Find where the given text appears and provide that cell's center as [x, y] coordinate. 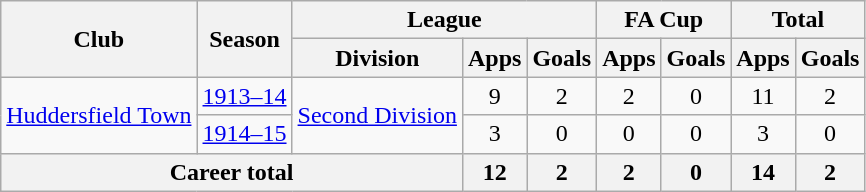
League [444, 20]
14 [763, 172]
Career total [232, 172]
FA Cup [664, 20]
Second Division [377, 115]
1913–14 [244, 96]
11 [763, 96]
Huddersfield Town [99, 115]
Total [798, 20]
Club [99, 39]
Division [377, 58]
Season [244, 39]
12 [494, 172]
1914–15 [244, 134]
9 [494, 96]
